Return [X, Y] of the center of cell containing provided text 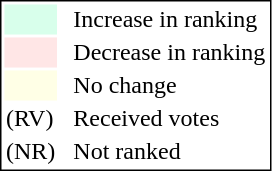
No change [170, 85]
(RV) [30, 119]
Not ranked [170, 151]
Increase in ranking [170, 19]
Received votes [170, 119]
Decrease in ranking [170, 53]
(NR) [30, 151]
